Identify which cell holds the provided text, then report its [x, y] central coordinate. 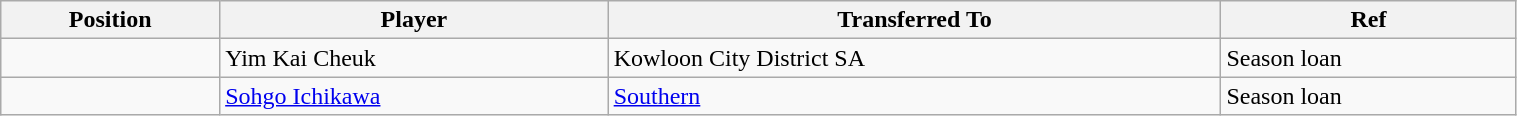
Transferred To [914, 20]
Kowloon City District SA [914, 58]
Southern [914, 96]
Sohgo Ichikawa [414, 96]
Position [110, 20]
Yim Kai Cheuk [414, 58]
Ref [1368, 20]
Player [414, 20]
